Extract the [x, y] coordinate from the center of the cell holding the provided text.  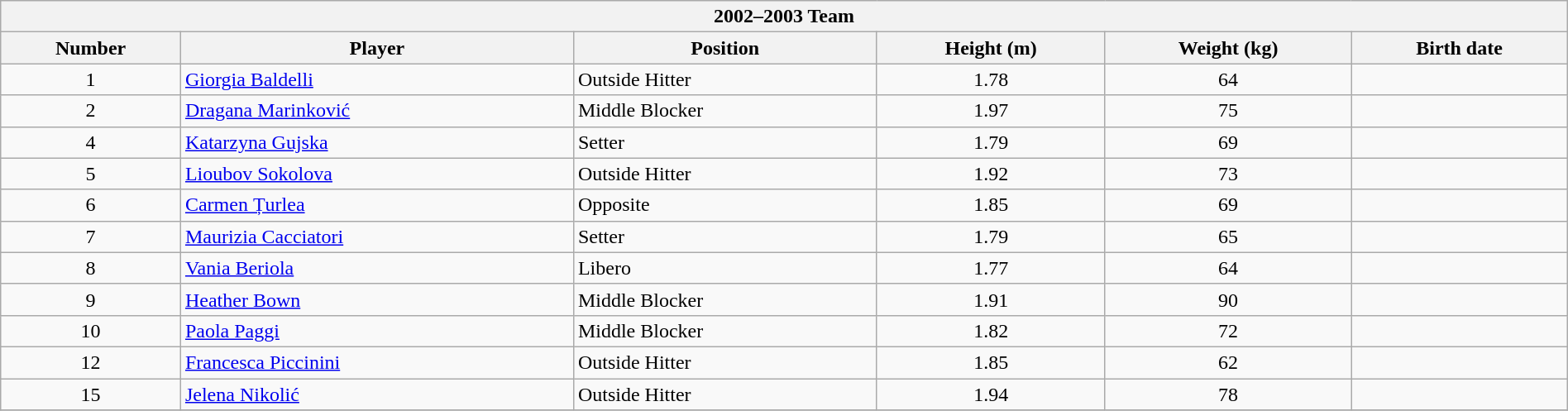
Height (m) [991, 48]
7 [91, 237]
Carmen Țurlea [377, 205]
9 [91, 299]
1.97 [991, 111]
1.91 [991, 299]
Opposite [724, 205]
1.92 [991, 174]
Vania Beriola [377, 268]
Heather Bown [377, 299]
1 [91, 79]
Dragana Marinković [377, 111]
8 [91, 268]
Paola Paggi [377, 331]
1.77 [991, 268]
1.78 [991, 79]
65 [1227, 237]
2002–2003 Team [784, 17]
Position [724, 48]
Player [377, 48]
Weight (kg) [1227, 48]
6 [91, 205]
4 [91, 142]
10 [91, 331]
Birth date [1459, 48]
12 [91, 362]
Jelena Nikolić [377, 394]
5 [91, 174]
Katarzyna Gujska [377, 142]
90 [1227, 299]
Lioubov Sokolova [377, 174]
Maurizia Cacciatori [377, 237]
78 [1227, 394]
Number [91, 48]
1.94 [991, 394]
2 [91, 111]
62 [1227, 362]
Libero [724, 268]
1.82 [991, 331]
75 [1227, 111]
73 [1227, 174]
Giorgia Baldelli [377, 79]
15 [91, 394]
Francesca Piccinini [377, 362]
72 [1227, 331]
